Provide the [x, y] coordinate of the cell's center where the given text is located.  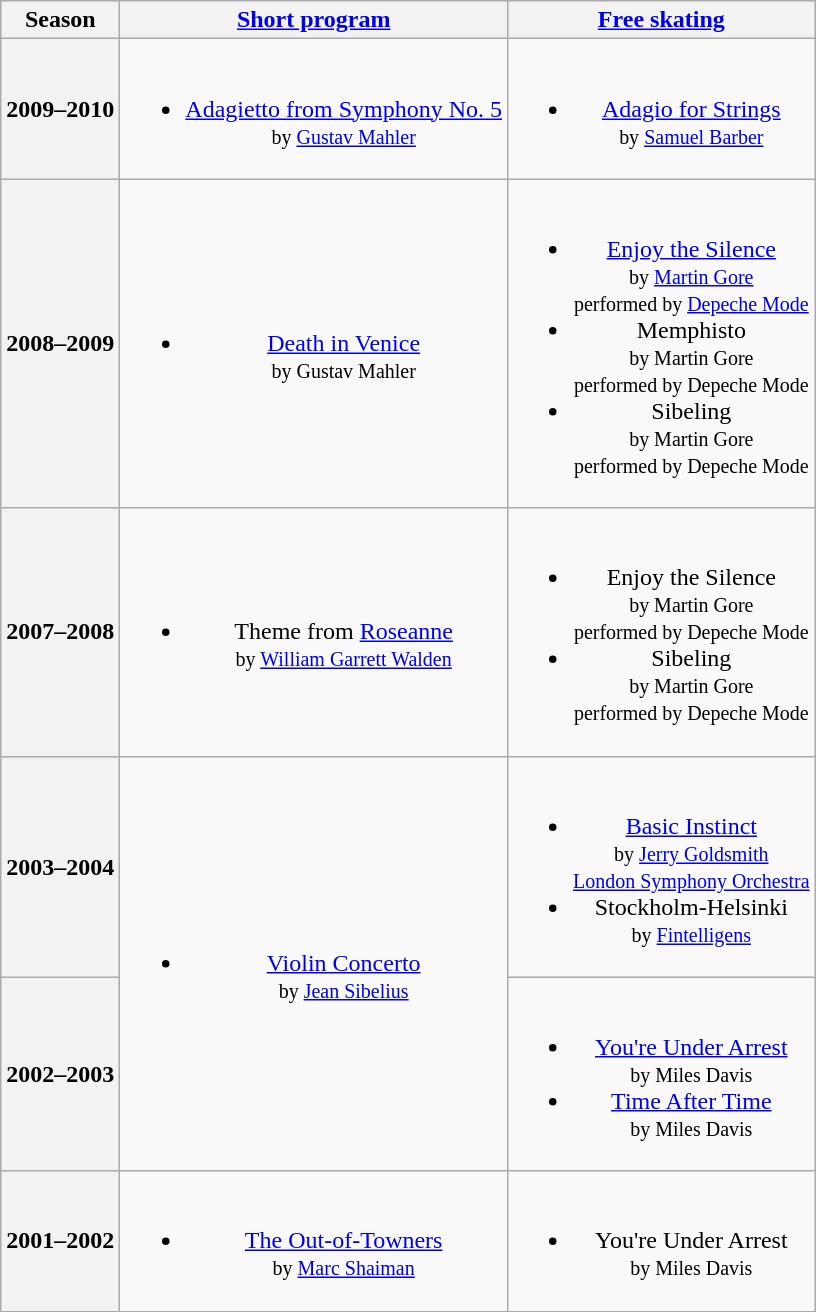
Free skating [662, 20]
Adagietto from Symphony No. 5 by Gustav Mahler [314, 109]
2009–2010 [60, 109]
2008–2009 [60, 344]
The Out-of-Towners by Marc Shaiman [314, 1241]
2003–2004 [60, 866]
Enjoy the Silence by Martin Gore performed by Depeche Mode Sibeling by Martin Gore performed by Depeche Mode [662, 632]
You're Under Arrest by Miles Davis [662, 1241]
Season [60, 20]
2002–2003 [60, 1074]
Violin Concerto by Jean Sibelius [314, 964]
Basic Instinct by Jerry Goldsmith London Symphony Orchestra Stockholm-Helsinki by Fintelligens [662, 866]
You're Under Arrest by Miles Davis Time After Time by Miles Davis [662, 1074]
Theme from Roseanne by William Garrett Walden [314, 632]
2007–2008 [60, 632]
Short program [314, 20]
2001–2002 [60, 1241]
Adagio for Strings by Samuel Barber [662, 109]
Death in Venice by Gustav Mahler [314, 344]
